Scan for the cell matching the given text and deliver its [x, y] coordinate at center. 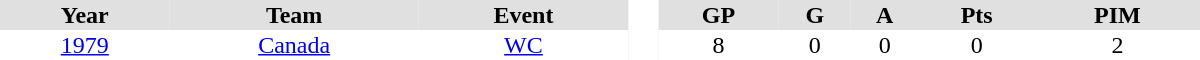
Pts [976, 15]
Event [524, 15]
GP [718, 15]
1979 [85, 45]
A [885, 15]
WC [524, 45]
G [815, 15]
Canada [294, 45]
2 [1118, 45]
Year [85, 15]
8 [718, 45]
Team [294, 15]
PIM [1118, 15]
